Find where the given text appears and provide that cell's center as [x, y] coordinate. 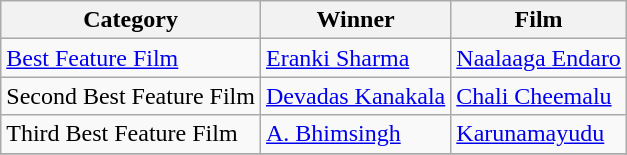
Film [539, 20]
Naalaaga Endaro [539, 58]
Category [131, 20]
Devadas Kanakala [355, 96]
Chali Cheemalu [539, 96]
Third Best Feature Film [131, 134]
Second Best Feature Film [131, 96]
Best Feature Film [131, 58]
Eranki Sharma [355, 58]
Winner [355, 20]
A. Bhimsingh [355, 134]
Karunamayudu [539, 134]
